Identify which cell holds the provided text, then report its [x, y] central coordinate. 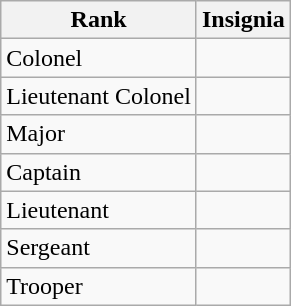
Lieutenant [99, 210]
Sergeant [99, 248]
Insignia [243, 20]
Trooper [99, 286]
Major [99, 134]
Colonel [99, 58]
Captain [99, 172]
Lieutenant Colonel [99, 96]
Rank [99, 20]
